Capture the cell that displays the provided text and extract its (x, y) central coordinate. 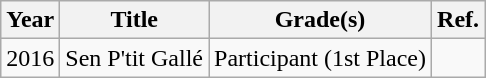
Ref. (458, 20)
Sen P'tit Gallé (134, 58)
Title (134, 20)
Year (30, 20)
2016 (30, 58)
Participant (1st Place) (320, 58)
Grade(s) (320, 20)
